Detect which cell encompasses the target text, then output its [x, y] center coordinate. 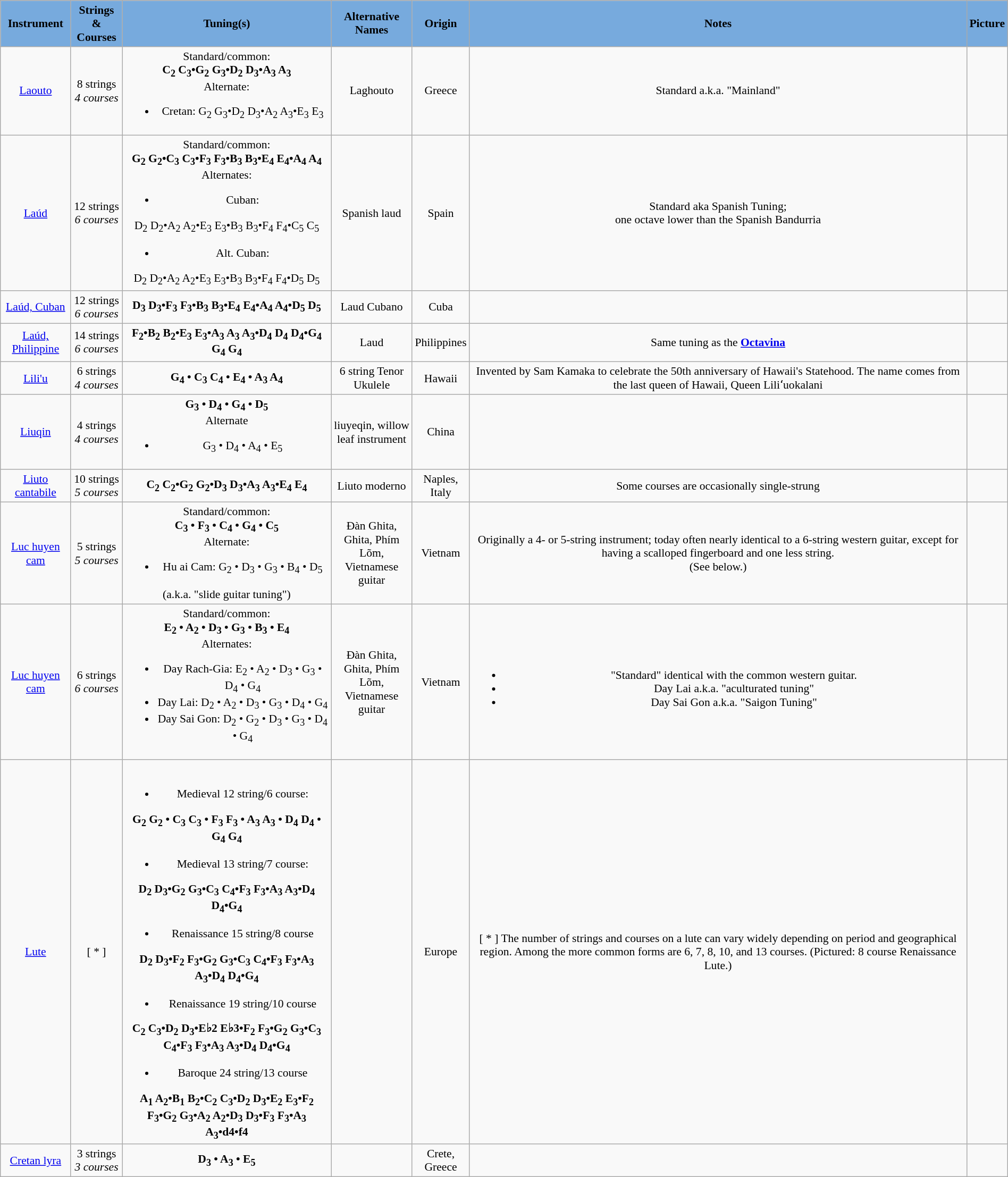
Standard/common:C2 C3•G2 G3•D2 D3•A3 A3Alternate:Cretan: G2 G3•D2 D3•A2 A3•E3 E3 [226, 90]
Liuto cantabile [36, 486]
Greece [440, 90]
D3 • A3 • E5 [226, 1160]
6 string Tenor Ukulele [372, 379]
Standard/common:C3 • F3 • C4 • G4 • C5Alternate:Hu ai Cam: G2 • D3 • G3 • B4 • D5(a.k.a. "slide guitar tuning") [226, 553]
F2•B2 B2•E3 E3•A3 A3 A3•D4 D4 D4•G4 G4 G4 [226, 342]
Notes [718, 23]
Laud [372, 342]
5 strings5 courses [97, 553]
Laud Cubano [372, 307]
C2 C2•G2 G2•D3 D3•A3 A3•E4 E4 [226, 486]
D3 D3•F3 F3•B3 B3•E4 E4•A4 A4•D5 D5 [226, 307]
Standard aka Spanish Tuning;one octave lower than the Spanish Bandurria [718, 213]
6 strings4 courses [97, 379]
Laúd [36, 213]
6 strings6 courses [97, 682]
Tuning(s) [226, 23]
G4 • C3 C4 • E4 • A3 A4 [226, 379]
Strings & Courses [97, 23]
Laúd, Philippine [36, 342]
Lili'u [36, 379]
Standard/common:G2 G2•C3 C3•F3 F3•B3 B3•E4 E4•A4 A4Alternates:Cuban:D2 D2•A2 A2•E3 E3•B3 B3•F4 F4•C5 C5Alt. Cuban:D2 D2•A2 A2•E3 E3•B3 B3•F4 F4•D5 D5 [226, 213]
Picture [987, 23]
Laouto [36, 90]
Invented by Sam Kamaka to celebrate the 50th anniversary of Hawaii's Statehood. The name comes from the last queen of Hawaii, Queen Liliʻuokalani [718, 379]
3 strings3 courses [97, 1160]
Naples, Italy [440, 486]
Cretan lyra [36, 1160]
G3 • D4 • G4 • D5AlternateG3 • D4 • A4 • E5 [226, 432]
Europe [440, 952]
14 strings6 courses [97, 342]
China [440, 432]
Instrument [36, 23]
"Standard" identical with the common western guitar.Day Lai a.k.a. "aculturated tuning"Day Sai Gon a.k.a. "Saigon Tuning" [718, 682]
Alternative Names [372, 23]
Crete, Greece [440, 1160]
Laúd, Cuban [36, 307]
Spanish laud [372, 213]
Same tuning as the Octavina [718, 342]
10 strings5 courses [97, 486]
Spain [440, 213]
8 strings4 courses [97, 90]
Lute [36, 952]
Some courses are occasionally single-strung [718, 486]
Philippines [440, 342]
Liuqin [36, 432]
liuyeqin, willow leaf instrument [372, 432]
Hawaii [440, 379]
[ * ] [97, 952]
Origin [440, 23]
4 strings4 courses [97, 432]
Liuto moderno [372, 486]
Cuba [440, 307]
Laghouto [372, 90]
Standard a.k.a. "Mainland" [718, 90]
